Provide the (x, y) coordinate of the cell's center where the given text is located.  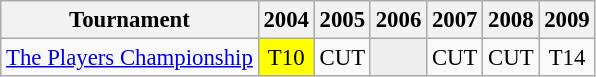
2007 (455, 20)
2005 (342, 20)
2009 (567, 20)
Tournament (130, 20)
2004 (286, 20)
The Players Championship (130, 58)
2006 (398, 20)
T10 (286, 58)
2008 (511, 20)
T14 (567, 58)
